Locate the cell with the specified text and output its (X, Y) center coordinate. 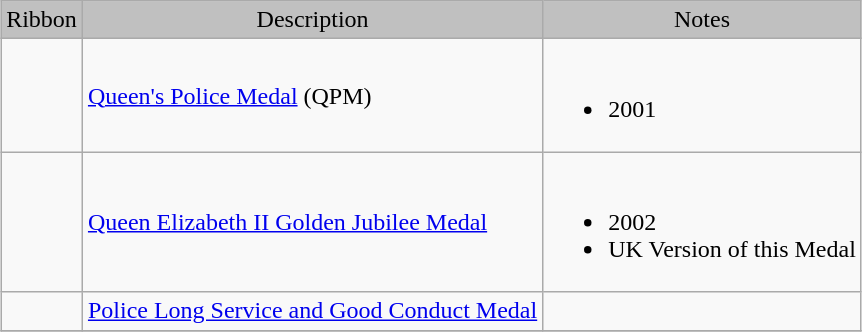
Queen Elizabeth II Golden Jubilee Medal (312, 222)
2001 (702, 96)
Queen's Police Medal (QPM) (312, 96)
Police Long Service and Good Conduct Medal (312, 311)
Description (312, 20)
Ribbon (42, 20)
2002UK Version of this Medal (702, 222)
Notes (702, 20)
